Return the (X, Y) coordinate for the center point of the cell that contains the specified text.  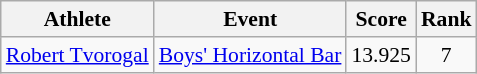
7 (446, 55)
Boys' Horizontal Bar (250, 55)
13.925 (380, 55)
Event (250, 19)
Score (380, 19)
Rank (446, 19)
Robert Tvorogal (78, 55)
Athlete (78, 19)
